Search for the cell housing the specified text and yield its [X, Y] center coordinate. 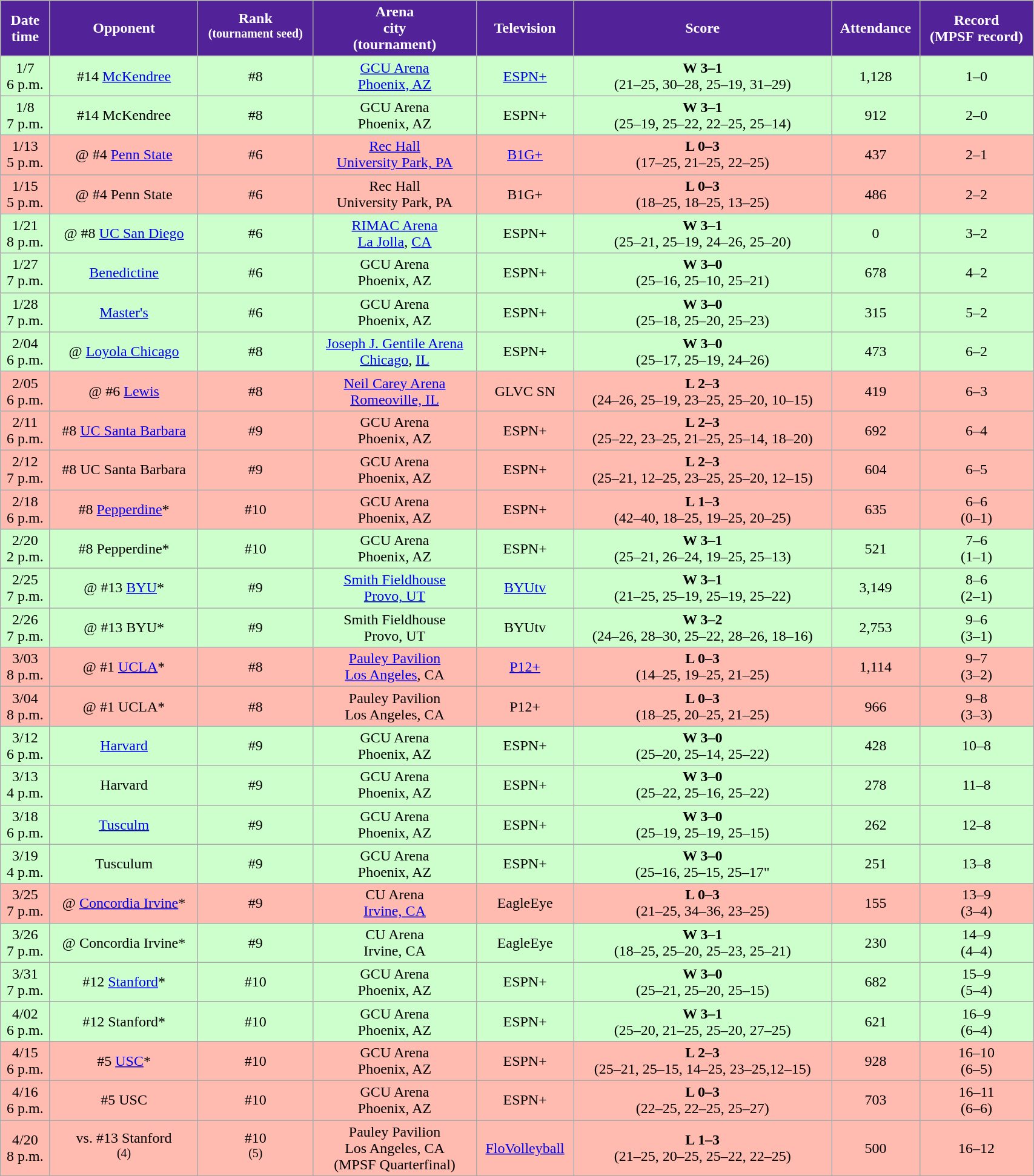
621 [876, 1021]
3/267 p.m. [25, 942]
6–6(0–1) [976, 509]
3/186 p.m. [25, 825]
3/134 p.m. [25, 785]
W 3–0(25–22, 25–16, 25–22) [703, 785]
GLVC SN [525, 391]
1/76 p.m. [25, 76]
9–6(3–1) [976, 627]
682 [876, 982]
W 3–0(25–18, 25–20, 25–23) [703, 312]
1/155 p.m. [25, 194]
4/208 p.m. [25, 1148]
251 [876, 864]
Master's [124, 312]
3/317 p.m. [25, 982]
2/257 p.m. [25, 589]
6–2 [976, 351]
12–8 [976, 825]
437 [876, 155]
@ #8 UC San Diego [124, 234]
W 3–0(25–21, 25–20, 25–15) [703, 982]
4/166 p.m. [25, 1100]
W 3–0(25–19, 25–19, 25–15) [703, 825]
1,128 [876, 76]
1/277 p.m. [25, 273]
FloVolleyball [525, 1148]
RIMAC ArenaLa Jolla, CA [395, 234]
2/127 p.m. [25, 470]
@ Loyola Chicago [124, 351]
8–6(2–1) [976, 589]
Benedictine [124, 273]
678 [876, 273]
1/287 p.m. [25, 312]
16–10(6–5) [976, 1061]
7–6(1–1) [976, 549]
W 3–1(21–25, 30–28, 25–19, 31–29) [703, 76]
L 0–3(18–25, 20–25, 21–25) [703, 706]
2/116 p.m. [25, 430]
2–0 [976, 115]
W 3–0(25–17, 25–19, 24–26) [703, 351]
L 2–3(24–26, 25–19, 23–25, 25–20, 10–15) [703, 391]
Record(MPSF record) [976, 28]
521 [876, 549]
16–12 [976, 1148]
2/202 p.m. [25, 549]
#10 (5) [256, 1148]
3/194 p.m. [25, 864]
W 3–0(25–16, 25–10, 25–21) [703, 273]
11–8 [976, 785]
14–9(4–4) [976, 942]
5–2 [976, 312]
16–9(6–4) [976, 1021]
3,149 [876, 589]
#5 USC* [124, 1061]
W 3–1(25–21, 25–19, 24–26, 25–20) [703, 234]
L 2–3(25–21, 25–15, 14–25, 23–25,12–15) [703, 1061]
Datetime [25, 28]
0 [876, 234]
W 3–2(24–26, 28–30, 25–22, 28–26, 18–16) [703, 627]
703 [876, 1100]
L 0–3 (17–25, 21–25, 22–25) [703, 155]
473 [876, 351]
4–2 [976, 273]
9–8(3–3) [976, 706]
W 3–1(21–25, 25–19, 25–19, 25–22) [703, 589]
Attendance [876, 28]
Score [703, 28]
W 3–1(25–20, 21–25, 25–20, 27–25) [703, 1021]
912 [876, 115]
966 [876, 706]
2–2 [976, 194]
428 [876, 746]
W 3–1(25–21, 26–24, 19–25, 25–13) [703, 549]
Opponent [124, 28]
L 0–3(21–25, 34–36, 23–25) [703, 903]
604 [876, 470]
W 3–0(25–20, 25–14, 25–22) [703, 746]
Arenacity(tournament) [395, 28]
486 [876, 194]
635 [876, 509]
230 [876, 942]
500 [876, 1148]
L 2–3(25–22, 23–25, 21–25, 25–14, 18–20) [703, 430]
2–1 [976, 155]
4/156 p.m. [25, 1061]
L 0–3 (18–25, 18–25, 13–25) [703, 194]
13–8 [976, 864]
9–7(3–2) [976, 667]
Tusculm [124, 825]
Television [525, 28]
16–11(6–6) [976, 1100]
L 2–3(25–21, 12–25, 23–25, 25–20, 12–15) [703, 470]
#5 USC [124, 1100]
2/267 p.m. [25, 627]
1/135 p.m. [25, 155]
1/218 p.m. [25, 234]
3/257 p.m. [25, 903]
L 0–3(14–25, 19–25, 21–25) [703, 667]
6–4 [976, 430]
1–0 [976, 76]
315 [876, 312]
Joseph J. Gentile ArenaChicago, IL [395, 351]
2/046 p.m. [25, 351]
2,753 [876, 627]
3/048 p.m. [25, 706]
278 [876, 785]
Pauley PavilionLos Angeles, CA(MPSF Quarterfinal) [395, 1148]
1,114 [876, 667]
2/186 p.m. [25, 509]
3/038 p.m. [25, 667]
6–5 [976, 470]
L 1–3(21–25, 20–25, 25–22, 22–25) [703, 1148]
L 1–3(42–40, 18–25, 19–25, 20–25) [703, 509]
@ #6 Lewis [124, 391]
4/026 p.m. [25, 1021]
3–2 [976, 234]
W 3–1(18–25, 25–20, 25–23, 25–21) [703, 942]
419 [876, 391]
Tusculum [124, 864]
Neil Carey ArenaRomeoville, IL [395, 391]
2/056 p.m. [25, 391]
L 0–3(22–25, 22–25, 25–27) [703, 1100]
10–8 [976, 746]
692 [876, 430]
W 3–1(25–19, 25–22, 22–25, 25–14) [703, 115]
928 [876, 1061]
155 [876, 903]
W 3–0(25–16, 25–15, 25–17" [703, 864]
1/87 p.m. [25, 115]
15–9(5–4) [976, 982]
6–3 [976, 391]
262 [876, 825]
3/126 p.m. [25, 746]
Rank(tournament seed) [256, 28]
vs. #13 Stanford (4) [124, 1148]
13–9(3–4) [976, 903]
